Output the [x, y] coordinate of the center of the cell containing the given text.  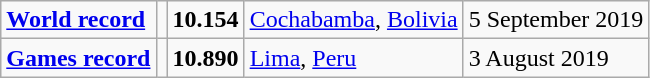
Cochabamba, Bolivia [354, 20]
10.890 [206, 58]
5 September 2019 [556, 20]
3 August 2019 [556, 58]
Lima, Peru [354, 58]
Games record [78, 58]
10.154 [206, 20]
World record [78, 20]
